Identify which cell holds the provided text, then report its (x, y) central coordinate. 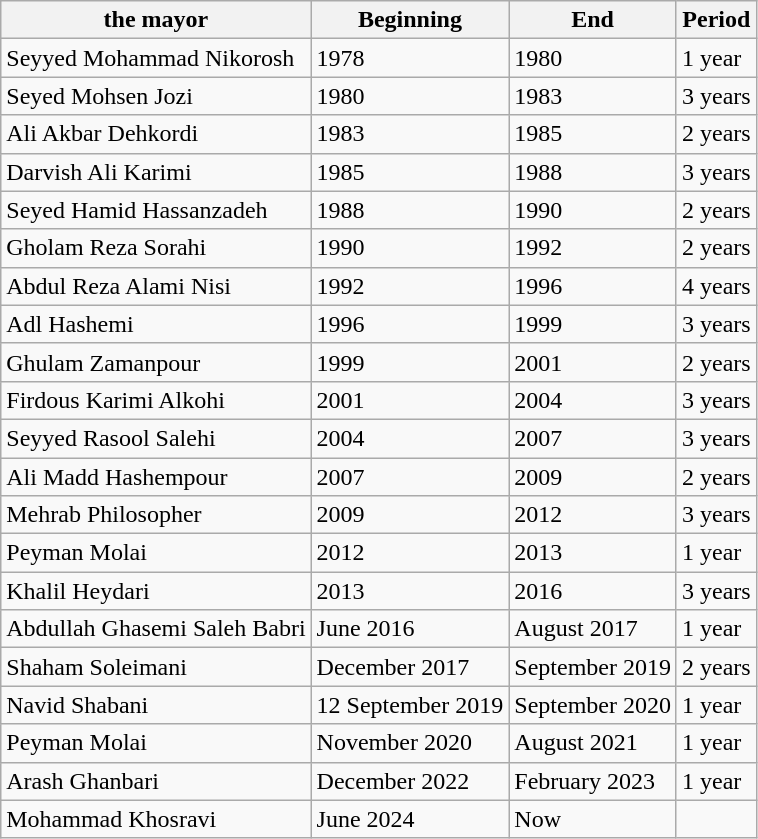
Seyyed Rasool Salehi (156, 438)
September 2020 (593, 705)
Abdul Reza Alami Nisi (156, 286)
Now (593, 819)
Firdous Karimi Alkohi (156, 400)
November 2020 (410, 743)
June 2024 (410, 819)
Abdullah Ghasemi Saleh Babri (156, 629)
Beginning (410, 20)
2016 (593, 591)
Arash Ghanbari (156, 781)
Mehrab Philosopher (156, 515)
Adl Hashemi (156, 324)
Darvish Ali Karimi (156, 172)
Navid Shabani (156, 705)
Ghulam Zamanpour (156, 362)
August 2021 (593, 743)
12 September 2019 (410, 705)
Seyed Mohsen Jozi (156, 96)
Mohammad Khosravi (156, 819)
June 2016 (410, 629)
End (593, 20)
1978 (410, 58)
Khalil Heydari (156, 591)
September 2019 (593, 667)
December 2022 (410, 781)
December 2017 (410, 667)
Ali Akbar Dehkordi (156, 134)
the mayor (156, 20)
Ali Madd Hashempour (156, 477)
August 2017 (593, 629)
Period (716, 20)
4 years (716, 286)
Shaham Soleimani (156, 667)
Seyyed Mohammad Nikorosh (156, 58)
Seyed Hamid Hassanzadeh (156, 210)
February 2023 (593, 781)
Gholam Reza Sorahi (156, 248)
